Search for the cell housing the specified text and yield its (X, Y) center coordinate. 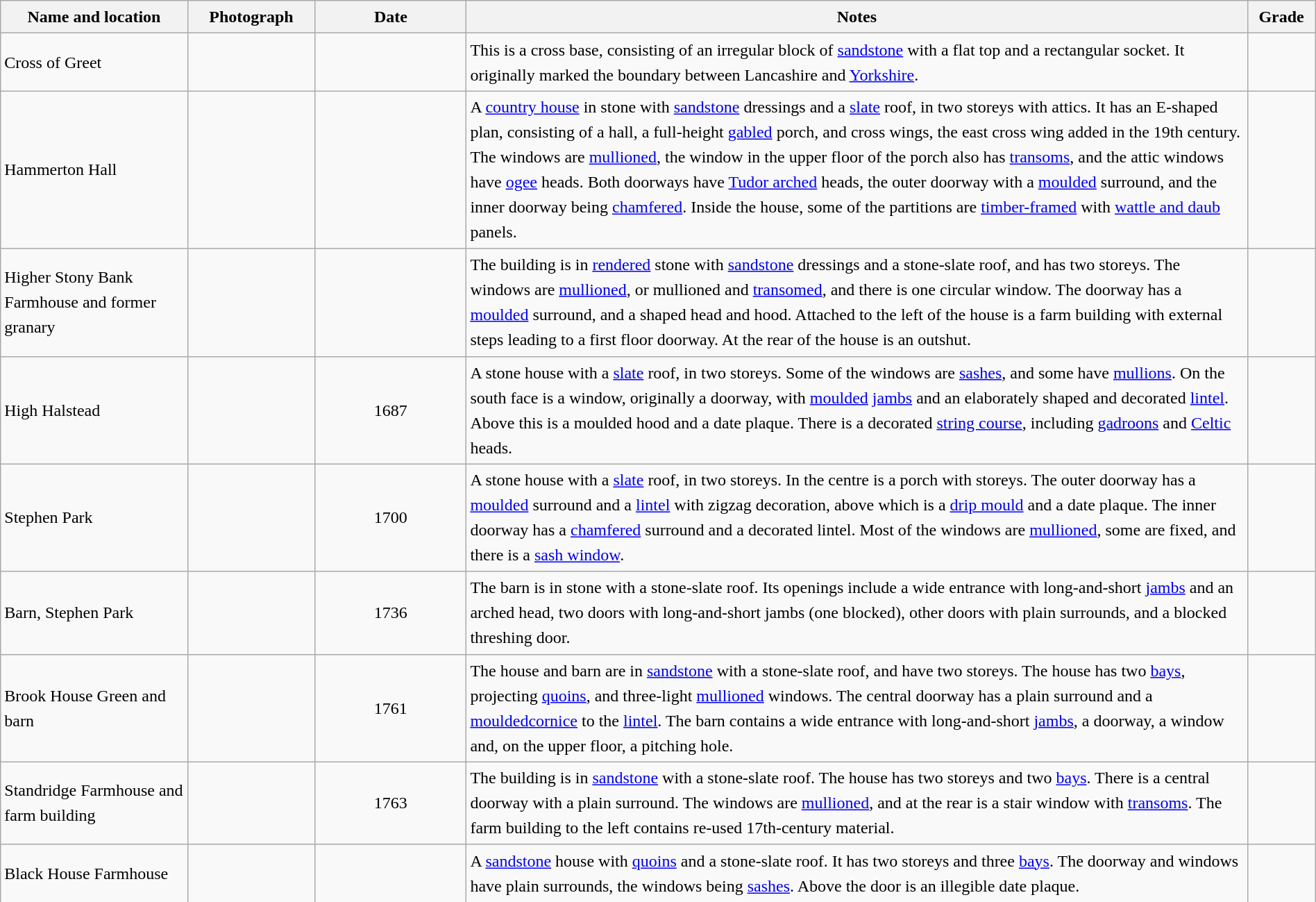
Name and location (94, 17)
1763 (391, 803)
Higher Stony Bank Farmhouse and former granary (94, 303)
1700 (391, 518)
Photograph (251, 17)
Stephen Park (94, 518)
Hammerton Hall (94, 169)
Black House Farmhouse (94, 874)
Brook House Green and barn (94, 708)
Standridge Farmhouse and farm building (94, 803)
Cross of Greet (94, 62)
Barn, Stephen Park (94, 612)
Notes (857, 17)
Date (391, 17)
Grade (1281, 17)
1687 (391, 410)
1736 (391, 612)
High Halstead (94, 410)
1761 (391, 708)
